Capture the cell that displays the provided text and extract its (X, Y) central coordinate. 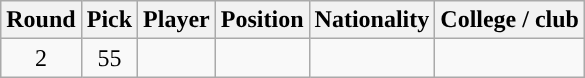
Nationality (372, 20)
Position (262, 20)
Round (41, 20)
Player (177, 20)
2 (41, 58)
Pick (109, 20)
55 (109, 58)
College / club (510, 20)
